From the cell containing the given text, extract its center point as (x, y) coordinate. 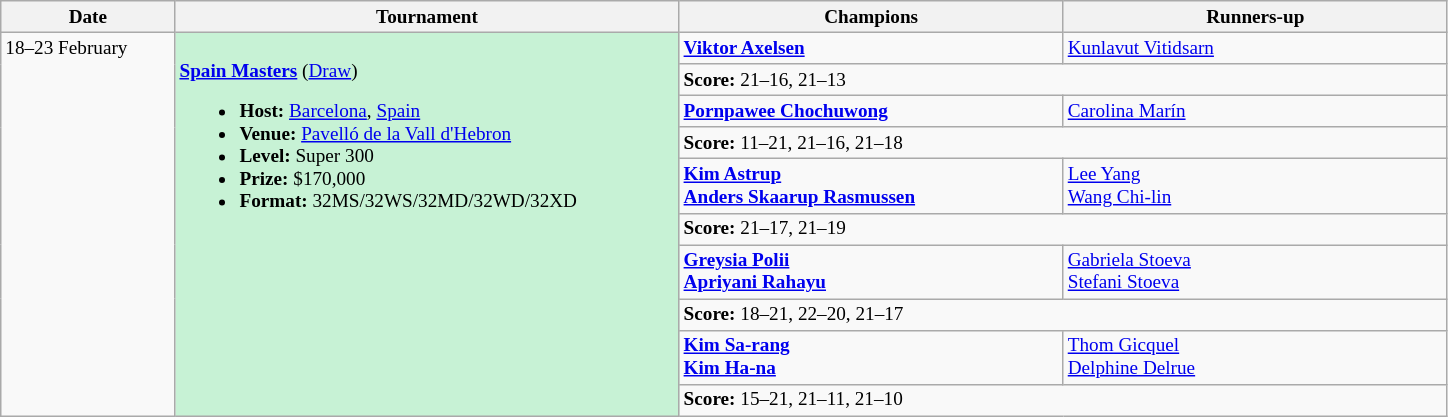
Greysia Polii Apriyani Rahayu (871, 272)
Viktor Axelsen (871, 48)
18–23 February (88, 224)
Score: 18–21, 22–20, 21–17 (1063, 315)
Date (88, 17)
Gabriela Stoeva Stefani Stoeva (1255, 272)
Runners-up (1255, 17)
Score: 21–16, 21–13 (1063, 80)
Spain Masters (Draw)Host: Barcelona, SpainVenue: Pavelló de la Vall d'HebronLevel: Super 300Prize: $170,000Format: 32MS/32WS/32MD/32WD/32XD (427, 224)
Score: 21–17, 21–19 (1063, 229)
Pornpawee Chochuwong (871, 111)
Lee Yang Wang Chi-lin (1255, 186)
Kim Astrup Anders Skaarup Rasmussen (871, 186)
Tournament (427, 17)
Kunlavut Vitidsarn (1255, 48)
Carolina Marín (1255, 111)
Score: 15–21, 21–11, 21–10 (1063, 400)
Score: 11–21, 21–16, 21–18 (1063, 143)
Thom Gicquel Delphine Delrue (1255, 357)
Kim Sa-rang Kim Ha-na (871, 357)
Champions (871, 17)
